For the text-containing cell, return its midpoint in (x, y) coordinate format. 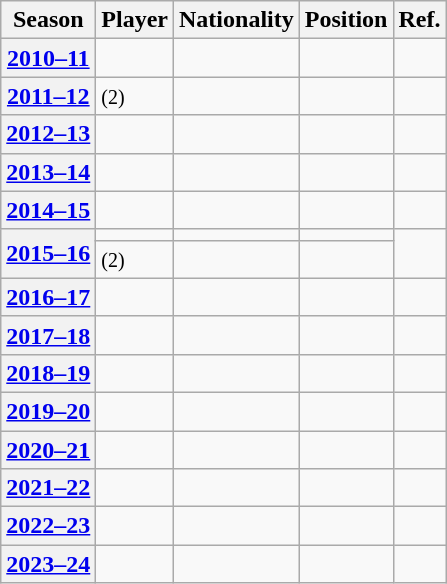
2014–15 (48, 210)
2022–23 (48, 526)
Player (135, 20)
Position (346, 20)
2019–20 (48, 411)
2012–13 (48, 134)
2021–22 (48, 488)
2017–18 (48, 335)
2016–17 (48, 297)
2010–11 (48, 58)
2023–24 (48, 564)
2018–19 (48, 373)
2015–16 (48, 254)
Ref. (420, 20)
2011–12 (48, 96)
Nationality (237, 20)
2020–21 (48, 449)
2013–14 (48, 172)
Season (48, 20)
